Return the (X, Y) coordinate for the center point of the cell that contains the specified text.  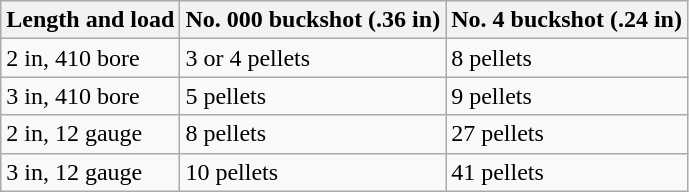
10 pellets (313, 172)
3 in, 12 gauge (90, 172)
41 pellets (567, 172)
No. 4 buckshot (.24 in) (567, 20)
27 pellets (567, 134)
2 in, 410 bore (90, 58)
No. 000 buckshot (.36 in) (313, 20)
5 pellets (313, 96)
3 in, 410 bore (90, 96)
2 in, 12 gauge (90, 134)
Length and load (90, 20)
9 pellets (567, 96)
3 or 4 pellets (313, 58)
